Detect which cell encompasses the target text, then output its (x, y) center coordinate. 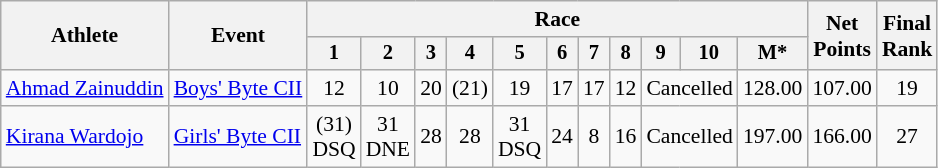
(21) (470, 88)
27 (908, 136)
Event (238, 36)
Kirana Wardojo (85, 136)
128.00 (772, 88)
6 (562, 54)
16 (626, 136)
1 (334, 54)
NetPoints (842, 36)
Boys' Byte CII (238, 88)
Athlete (85, 36)
2 (388, 54)
(31)DSQ (334, 136)
Girls' Byte CII (238, 136)
Ahmad Zainuddin (85, 88)
31DSQ (520, 136)
Race (557, 19)
31DNE (388, 136)
7 (594, 54)
20 (431, 88)
24 (562, 136)
3 (431, 54)
9 (660, 54)
107.00 (842, 88)
4 (470, 54)
197.00 (772, 136)
M* (772, 54)
5 (520, 54)
Final Rank (908, 36)
166.00 (842, 136)
